Capture the cell that displays the provided text and extract its (x, y) central coordinate. 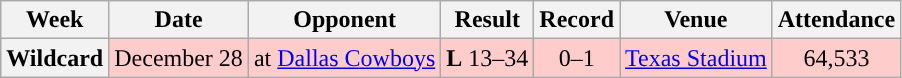
December 28 (179, 58)
L 13–34 (488, 58)
64,533 (836, 58)
Wildcard (55, 58)
Attendance (836, 20)
0–1 (577, 58)
Date (179, 20)
Record (577, 20)
Opponent (344, 20)
Result (488, 20)
Venue (696, 20)
at Dallas Cowboys (344, 58)
Week (55, 20)
Texas Stadium (696, 58)
